For the text-containing cell, return its midpoint in [x, y] coordinate format. 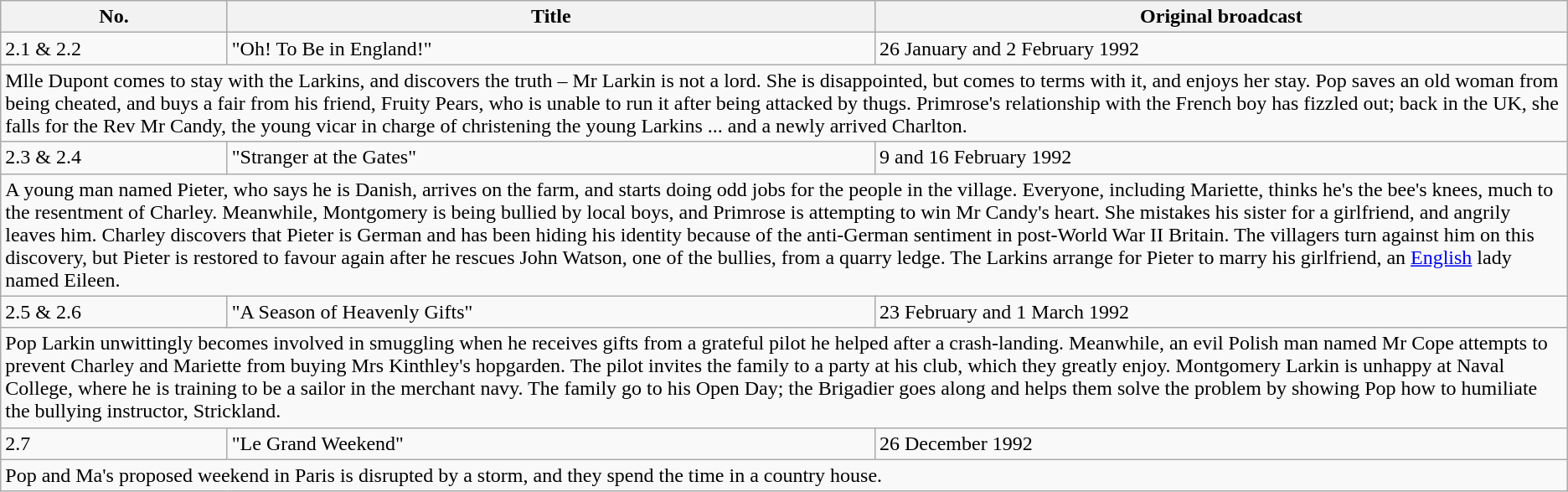
9 and 16 February 1992 [1221, 158]
Original broadcast [1221, 17]
26 December 1992 [1221, 443]
2.5 & 2.6 [114, 312]
"Oh! To Be in England!" [551, 49]
2.1 & 2.2 [114, 49]
23 February and 1 March 1992 [1221, 312]
"Stranger at the Gates" [551, 158]
No. [114, 17]
26 January and 2 February 1992 [1221, 49]
"A Season of Heavenly Gifts" [551, 312]
2.7 [114, 443]
"Le Grand Weekend" [551, 443]
Title [551, 17]
Pop and Ma's proposed weekend in Paris is disrupted by a storm, and they spend the time in a country house. [784, 475]
2.3 & 2.4 [114, 158]
